Provide the [x, y] coordinate of the cell's center where the given text is located.  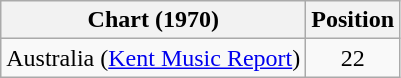
22 [353, 58]
Position [353, 20]
Chart (1970) [154, 20]
Australia (Kent Music Report) [154, 58]
